Detect which cell encompasses the target text, then output its (X, Y) center coordinate. 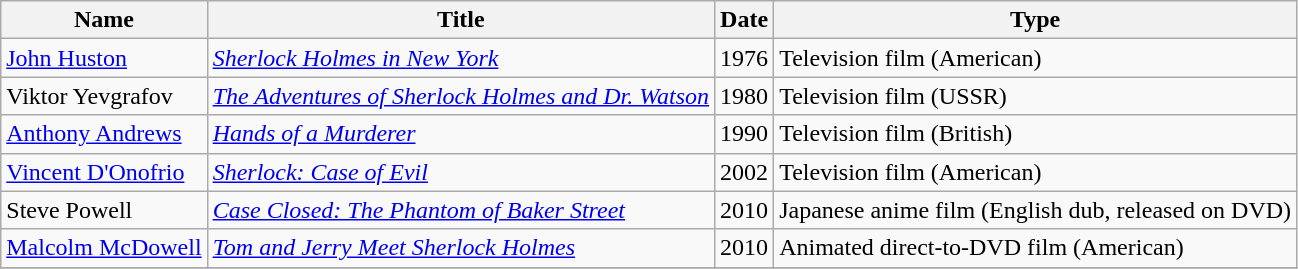
Tom and Jerry Meet Sherlock Holmes (460, 248)
2002 (744, 172)
Sherlock Holmes in New York (460, 58)
Vincent D'Onofrio (104, 172)
1980 (744, 96)
Television film (USSR) (1036, 96)
Television film (British) (1036, 134)
John Huston (104, 58)
Viktor Yevgrafov (104, 96)
Date (744, 20)
Japanese anime film (English dub, released on DVD) (1036, 210)
The Adventures of Sherlock Holmes and Dr. Watson (460, 96)
Title (460, 20)
Hands of a Murderer (460, 134)
Case Closed: The Phantom of Baker Street (460, 210)
Type (1036, 20)
Animated direct-to-DVD film (American) (1036, 248)
Anthony Andrews (104, 134)
Steve Powell (104, 210)
Sherlock: Case of Evil (460, 172)
1976 (744, 58)
1990 (744, 134)
Malcolm McDowell (104, 248)
Name (104, 20)
